Locate the cell with the specified text and output its [X, Y] center coordinate. 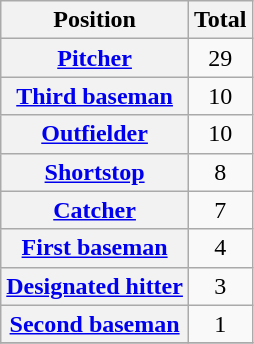
Second baseman [95, 324]
Shortstop [95, 172]
Catcher [95, 210]
3 [220, 286]
Outfielder [95, 134]
Total [220, 20]
Designated hitter [95, 286]
1 [220, 324]
4 [220, 248]
7 [220, 210]
Position [95, 20]
First baseman [95, 248]
Pitcher [95, 58]
29 [220, 58]
Third baseman [95, 96]
8 [220, 172]
